Return (X, Y) of the center of cell containing provided text 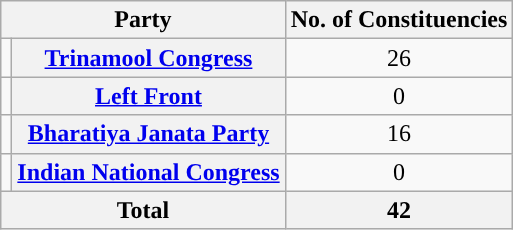
Trinamool Congress (148, 58)
42 (399, 210)
16 (399, 134)
26 (399, 58)
Bharatiya Janata Party (148, 134)
No. of Constituencies (399, 20)
Indian National Congress (148, 172)
Total (143, 210)
Left Front (148, 96)
Party (143, 20)
